From the cell containing the given text, extract its center point as [X, Y] coordinate. 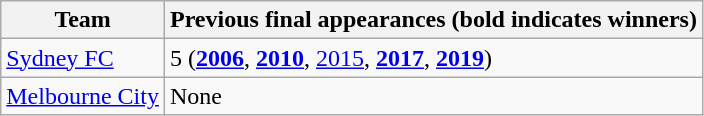
Previous final appearances (bold indicates winners) [433, 20]
5 (2006, 2010, 2015, 2017, 2019) [433, 58]
Melbourne City [83, 96]
Team [83, 20]
Sydney FC [83, 58]
None [433, 96]
